For the text-containing cell, return its midpoint in [X, Y] coordinate format. 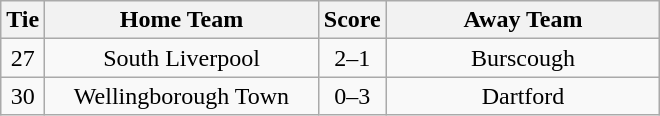
South Liverpool [182, 58]
Home Team [182, 20]
Tie [23, 20]
Burscough [523, 58]
Dartford [523, 96]
Away Team [523, 20]
27 [23, 58]
30 [23, 96]
2–1 [352, 58]
Wellingborough Town [182, 96]
Score [352, 20]
0–3 [352, 96]
